Pinpoint the cell where the given text exists, returning its (X, Y) midpoint coordinate. 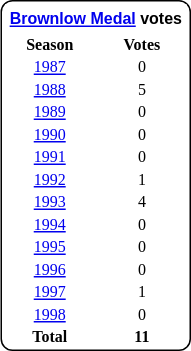
Total (50, 337)
4 (142, 202)
11 (142, 337)
1988 (50, 90)
1987 (50, 67)
1992 (50, 180)
1991 (50, 157)
1996 (50, 270)
1993 (50, 202)
Votes (142, 44)
5 (142, 90)
1998 (50, 314)
1995 (50, 247)
1989 (50, 112)
Season (50, 44)
1997 (50, 292)
1994 (50, 224)
Brownlow Medal votes (96, 18)
1990 (50, 134)
